Identify which cell holds the provided text, then report its (x, y) central coordinate. 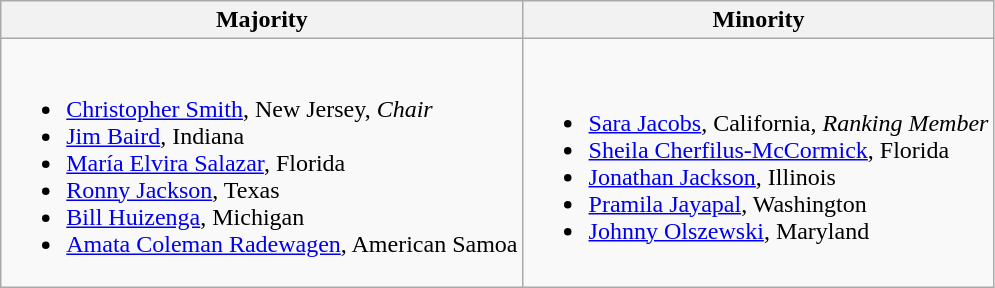
Minority (758, 20)
Majority (262, 20)
